Provide the [X, Y] coordinate of the cell's center where the given text is located.  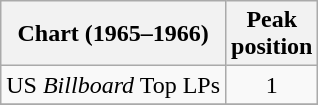
US Billboard Top LPs [114, 85]
1 [272, 85]
Chart (1965–1966) [114, 34]
Peakposition [272, 34]
